Scan for the cell matching the given text and deliver its (X, Y) coordinate at center. 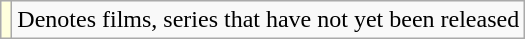
Denotes films, series that have not yet been released (268, 20)
